Extract the [X, Y] coordinate from the center of the cell holding the provided text.  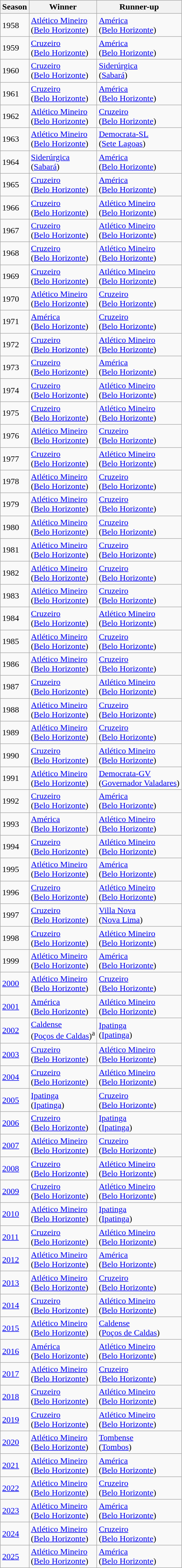
2006 [15, 1123]
1958 [15, 25]
Democrata-SL (Sete Lagoas) [139, 139]
2017 [15, 1374]
1971 [15, 322]
2023 [15, 1510]
1990 [15, 756]
2005 [15, 1100]
2012 [15, 1260]
1967 [15, 230]
2001 [15, 1006]
1979 [15, 504]
1978 [15, 481]
1993 [15, 824]
1997 [15, 915]
2010 [15, 1214]
1976 [15, 436]
Winner [63, 7]
1975 [15, 413]
1969 [15, 276]
2000 [15, 984]
2008 [15, 1168]
1991 [15, 778]
1983 [15, 596]
1995 [15, 869]
2002 [15, 1031]
1973 [15, 368]
Runner-up [139, 7]
1982 [15, 572]
2019 [15, 1419]
1986 [15, 664]
2021 [15, 1465]
2016 [15, 1351]
1972 [15, 344]
2004 [15, 1077]
2025 [15, 1556]
1964 [15, 162]
1984 [15, 618]
2011 [15, 1237]
Tombense (Tombos) [139, 1442]
Season [15, 7]
Caldense (Poços de Caldas)a [63, 1031]
1965 [15, 185]
Villa Nova (Nova Lima) [139, 915]
1963 [15, 139]
1980 [15, 527]
1968 [15, 253]
Caldense (Poços de Caldas) [139, 1328]
1992 [15, 801]
1999 [15, 960]
2020 [15, 1442]
1998 [15, 938]
1974 [15, 390]
1961 [15, 93]
2009 [15, 1191]
2003 [15, 1054]
1985 [15, 641]
1988 [15, 710]
1959 [15, 48]
1977 [15, 459]
1960 [15, 71]
1989 [15, 732]
2024 [15, 1534]
1987 [15, 687]
2007 [15, 1146]
1981 [15, 550]
2022 [15, 1488]
1962 [15, 116]
2018 [15, 1397]
2015 [15, 1328]
1966 [15, 208]
1994 [15, 847]
2014 [15, 1306]
2013 [15, 1282]
Democrata-GV (Governador Valadares) [139, 778]
1996 [15, 892]
1970 [15, 299]
